Provide the (X, Y) coordinate of the cell's center where the given text is located.  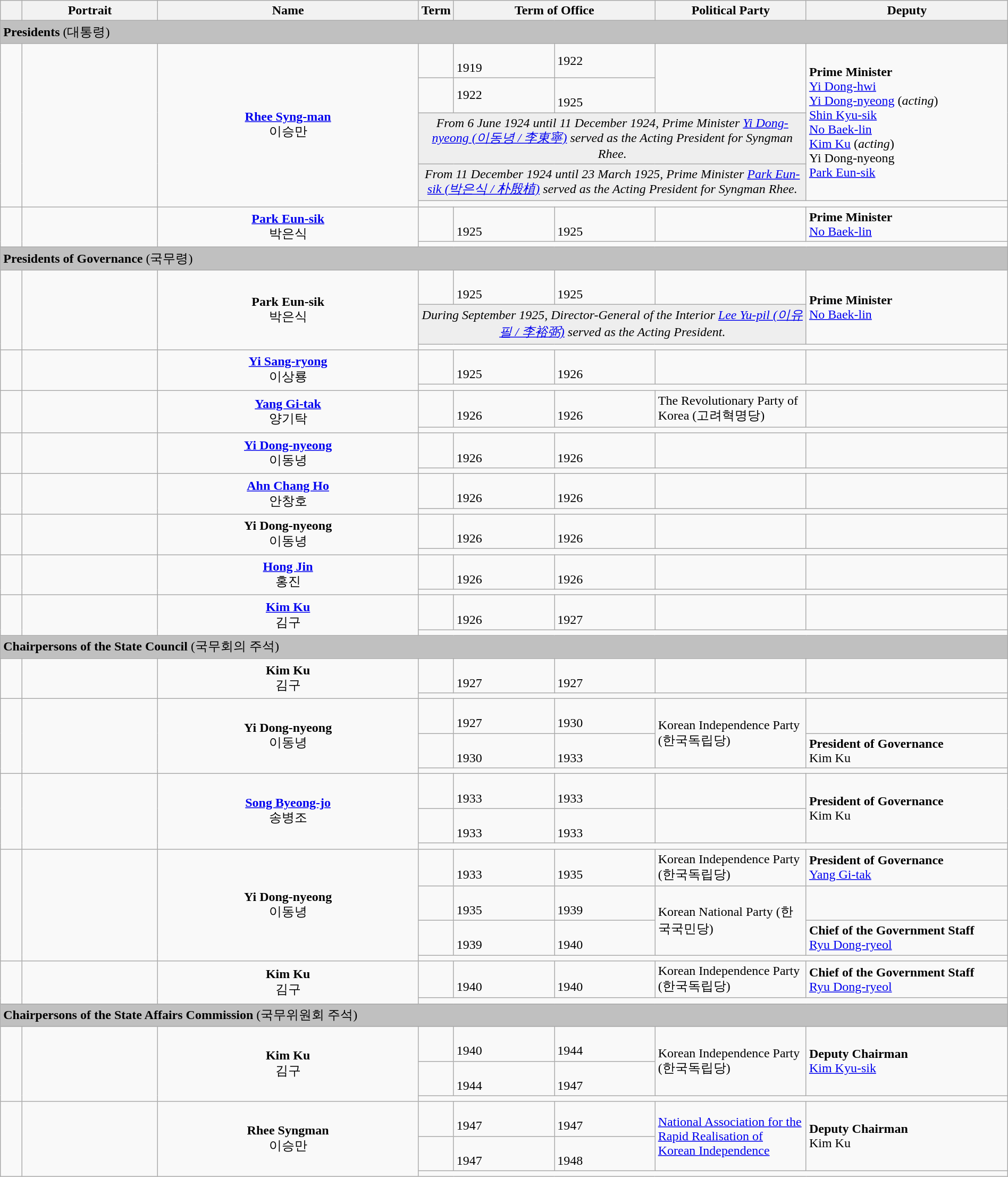
Political Party (730, 11)
Presidents (대통령) (504, 32)
Rhee Syng-man이승만 (288, 124)
1948 (605, 1153)
Term (436, 11)
The Revolutionary Party of Korea (고려혁명당) (730, 409)
Deputy (907, 11)
President of GovernanceYang Gi-tak (907, 867)
Chief of the Government Staff Ryu Dong-ryeol (907, 938)
Prime MinisterYi Dong-hwiYi Dong-nyeong (acting)Shin Kyu-sikNo Baek-linKim Ku (acting)Yi Dong-nyeongPark Eun-sik (907, 122)
Chairpersons of the State Affairs Commission (국무위원회 주석) (504, 1015)
Deputy Chairman Kim Ku (907, 1136)
Term of Office (554, 11)
Presidents of Governance (국무령) (504, 258)
Chief of the Government StaffRyu Dong-ryeol (907, 980)
Korean National Party (한국국민당) (730, 921)
Name (288, 11)
Chairpersons of the State Council (국무회의 주석) (504, 647)
Hong Jin홍진 (288, 575)
From 11 December 1924 until 23 March 1925, Prime Minister Park Eun-sik (박은식 / 朴殷植) served as the Acting President for Syngman Rhee. (612, 182)
Portrait (90, 11)
Yang Gi-tak양기탁 (288, 412)
National Association for the Rapid Realisation of Korean Independence (730, 1136)
From 6 June 1924 until 11 December 1924, Prime Minister Yi Dong-nyeong (이동녕 / 李東寧) served as the Acting President for Syngman Rhee. (612, 138)
Ahn Chang Ho안창호 (288, 494)
Rhee Syngman이승만 (288, 1139)
1919 (504, 61)
Yi Sang-ryong이상룡 (288, 370)
Deputy Chairman Kim Kyu-sik (907, 1061)
During September 1925, Director-General of the Interior Lee Yu-pil (이유필 / 李裕弼) served as the Acting President. (612, 324)
Song Byeong-jo송병조 (288, 812)
